Capture the cell that displays the provided text and extract its (x, y) central coordinate. 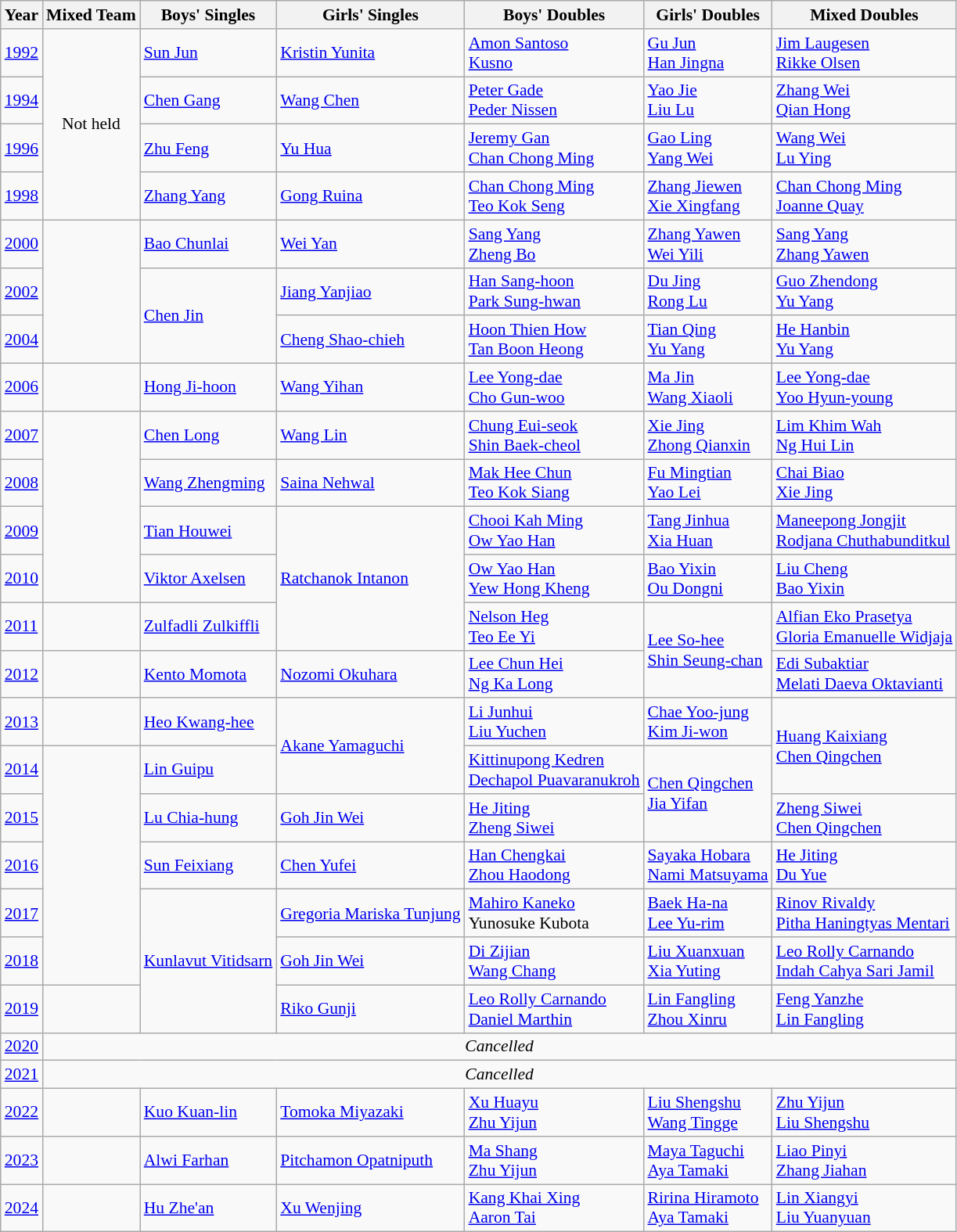
2009 (22, 530)
Zheng Siwei Chen Qingchen (864, 818)
Han Chengkai Zhou Haodong (554, 865)
Riko Gunji (370, 1009)
Girls' Doubles (708, 15)
Chai Biao Xie Jing (864, 483)
Sun Feixiang (208, 865)
Boys' Doubles (554, 15)
Liao Pinyi Zhang Jiahan (864, 1161)
He Hanbin Yu Yang (864, 339)
Ratchanok Intanon (370, 579)
2013 (22, 723)
Not held (91, 124)
Huang Kaixiang Chen Qingchen (864, 746)
Saina Nehwal (370, 483)
2011 (22, 626)
2018 (22, 961)
Peter Gade Peder Nissen (554, 100)
2002 (22, 291)
1998 (22, 196)
Zhang Jiewen Xie Xingfang (708, 196)
Lin Xiangyi Liu Yuanyuan (864, 1208)
Guo Zhendong Yu Yang (864, 291)
2006 (22, 388)
2024 (22, 1208)
Baek Ha-na Lee Yu-rim (708, 914)
Lim Khim Wah Ng Hui Lin (864, 435)
Lee Yong-dae Cho Gun-woo (554, 388)
2020 (22, 1047)
Rinov Rivaldy Pitha Haningtyas Mentari (864, 914)
Alfian Eko Prasetya Gloria Emanuelle Widjaja (864, 626)
Girls' Singles (370, 15)
Chen Yufei (370, 865)
Chen Qingchen Jia Yifan (708, 794)
Yao Jie Liu Lu (708, 100)
Han Sang-hoon Park Sung-hwan (554, 291)
Zulfadli Zulkiffli (208, 626)
Heo Kwang-hee (208, 723)
Maya Taguchi Aya Tamaki (708, 1161)
Mahiro Kaneko Yunosuke Kubota (554, 914)
Kunlavut Vitidsarn (208, 961)
Kristin Yunita (370, 53)
Chen Jin (208, 315)
Sang Yang Zhang Yawen (864, 244)
Wang Chen (370, 100)
Gao Ling Yang Wei (708, 149)
Viktor Axelsen (208, 579)
Zhang Yawen Wei Yili (708, 244)
Nozomi Okuhara (370, 674)
Maneepong Jongjit Rodjana Chuthabunditkul (864, 530)
Tang Jinhua Xia Huan (708, 530)
Xu Huayu Zhu Yijun (554, 1112)
Liu Shengshu Wang Tingge (708, 1112)
Liu Cheng Bao Yixin (864, 579)
He Jiting Zheng Siwei (554, 818)
Nelson Heg Teo Ee Yi (554, 626)
Lee So-hee Shin Seung-chan (708, 650)
Yu Hua (370, 149)
2008 (22, 483)
Lee Chun Hei Ng Ka Long (554, 674)
Tian Houwei (208, 530)
Mixed Doubles (864, 15)
Wang Lin (370, 435)
Wang Yihan (370, 388)
Tian Qing Yu Yang (708, 339)
1992 (22, 53)
1994 (22, 100)
Kittinupong Kedren Dechapol Puavaranukroh (554, 770)
Chan Chong Ming Teo Kok Seng (554, 196)
Jeremy Gan Chan Chong Ming (554, 149)
Boys' Singles (208, 15)
Leo Rolly Carnando Daniel Marthin (554, 1009)
Tomoka Miyazaki (370, 1112)
2015 (22, 818)
2016 (22, 865)
Lu Chia-hung (208, 818)
2007 (22, 435)
Amon Santoso Kusno (554, 53)
2012 (22, 674)
Ririna Hiramoto Aya Tamaki (708, 1208)
Kuo Kuan-lin (208, 1112)
Hong Ji-hoon (208, 388)
Kento Momota (208, 674)
Edi Subaktiar Melati Daeva Oktavianti (864, 674)
Chan Chong Ming Joanne Quay (864, 196)
2000 (22, 244)
1996 (22, 149)
Du Jing Rong Lu (708, 291)
Sun Jun (208, 53)
Zhu Feng (208, 149)
Jim Laugesen Rikke Olsen (864, 53)
Year (22, 15)
Wei Yan (370, 244)
2010 (22, 579)
2021 (22, 1075)
Zhu Yijun Liu Shengshu (864, 1112)
Gu Jun Han Jingna (708, 53)
Mak Hee Chun Teo Kok Siang (554, 483)
Ow Yao Han Yew Hong Kheng (554, 579)
Hoon Thien How Tan Boon Heong (554, 339)
Gregoria Mariska Tunjung (370, 914)
Pitchamon Opatniputh (370, 1161)
Leo Rolly Carnando Indah Cahya Sari Jamil (864, 961)
Gong Ruina (370, 196)
Lee Yong-dae Yoo Hyun-young (864, 388)
Chae Yoo-jung Kim Ji-won (708, 723)
Bao Chunlai (208, 244)
Ma Jin Wang Xiaoli (708, 388)
Akane Yamaguchi (370, 746)
He Jiting Du Yue (864, 865)
Hu Zhe'an (208, 1208)
Kang Khai Xing Aaron Tai (554, 1208)
Lin Fangling Zhou Xinru (708, 1009)
Fu Mingtian Yao Lei (708, 483)
Wang Wei Lu Ying (864, 149)
Liu Xuanxuan Xia Yuting (708, 961)
Zhang Wei Qian Hong (864, 100)
2004 (22, 339)
Xie Jing Zhong Qianxin (708, 435)
Bao Yixin Ou Dongni (708, 579)
Chen Gang (208, 100)
Xu Wenjing (370, 1208)
Ma Shang Zhu Yijun (554, 1161)
Lin Guipu (208, 770)
2019 (22, 1009)
Li Junhui Liu Yuchen (554, 723)
Alwi Farhan (208, 1161)
Sang Yang Zheng Bo (554, 244)
Di Zijian Wang Chang (554, 961)
Wang Zhengming (208, 483)
Cheng Shao-chieh (370, 339)
2014 (22, 770)
2022 (22, 1112)
Sayaka Hobara Nami Matsuyama (708, 865)
Mixed Team (91, 15)
2017 (22, 914)
Zhang Yang (208, 196)
Chen Long (208, 435)
Chooi Kah Ming Ow Yao Han (554, 530)
Jiang Yanjiao (370, 291)
2023 (22, 1161)
Chung Eui-seok Shin Baek-cheol (554, 435)
Feng Yanzhe Lin Fangling (864, 1009)
